Extract the (X, Y) coordinate from the center of the cell holding the provided text.  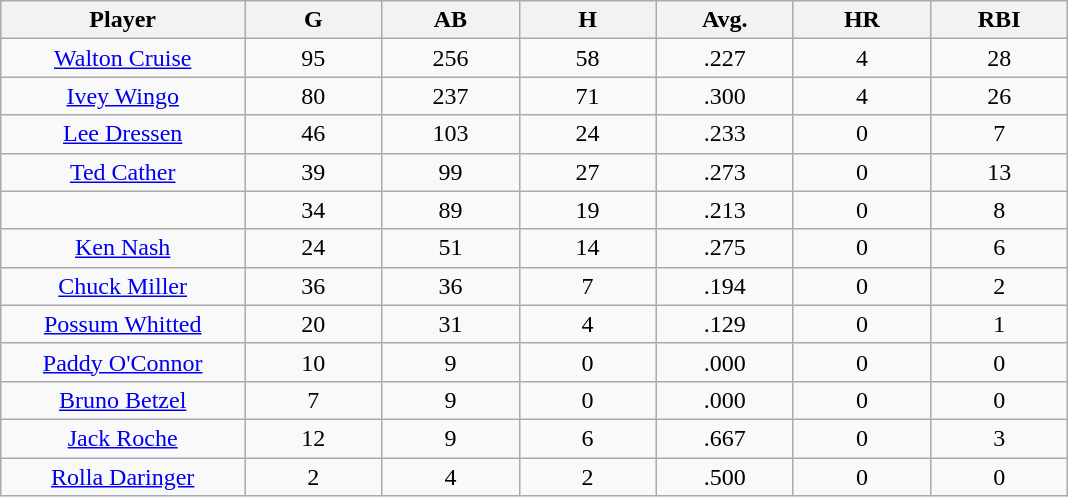
Chuck Miller (123, 286)
Bruno Betzel (123, 400)
58 (588, 58)
HR (862, 20)
.129 (724, 324)
Walton Cruise (123, 58)
Paddy O'Connor (123, 362)
99 (450, 172)
.233 (724, 134)
H (588, 20)
14 (588, 248)
Ken Nash (123, 248)
8 (1000, 210)
13 (1000, 172)
RBI (1000, 20)
39 (314, 172)
Lee Dressen (123, 134)
256 (450, 58)
G (314, 20)
.227 (724, 58)
Jack Roche (123, 438)
31 (450, 324)
89 (450, 210)
.273 (724, 172)
.667 (724, 438)
Avg. (724, 20)
46 (314, 134)
80 (314, 96)
51 (450, 248)
.213 (724, 210)
237 (450, 96)
.500 (724, 477)
1 (1000, 324)
.275 (724, 248)
27 (588, 172)
.300 (724, 96)
10 (314, 362)
3 (1000, 438)
28 (1000, 58)
Ivey Wingo (123, 96)
Player (123, 20)
103 (450, 134)
Ted Cather (123, 172)
19 (588, 210)
12 (314, 438)
26 (1000, 96)
20 (314, 324)
Possum Whitted (123, 324)
.194 (724, 286)
Rolla Daringer (123, 477)
AB (450, 20)
71 (588, 96)
34 (314, 210)
95 (314, 58)
